Pinpoint the cell where the given text exists, returning its (x, y) midpoint coordinate. 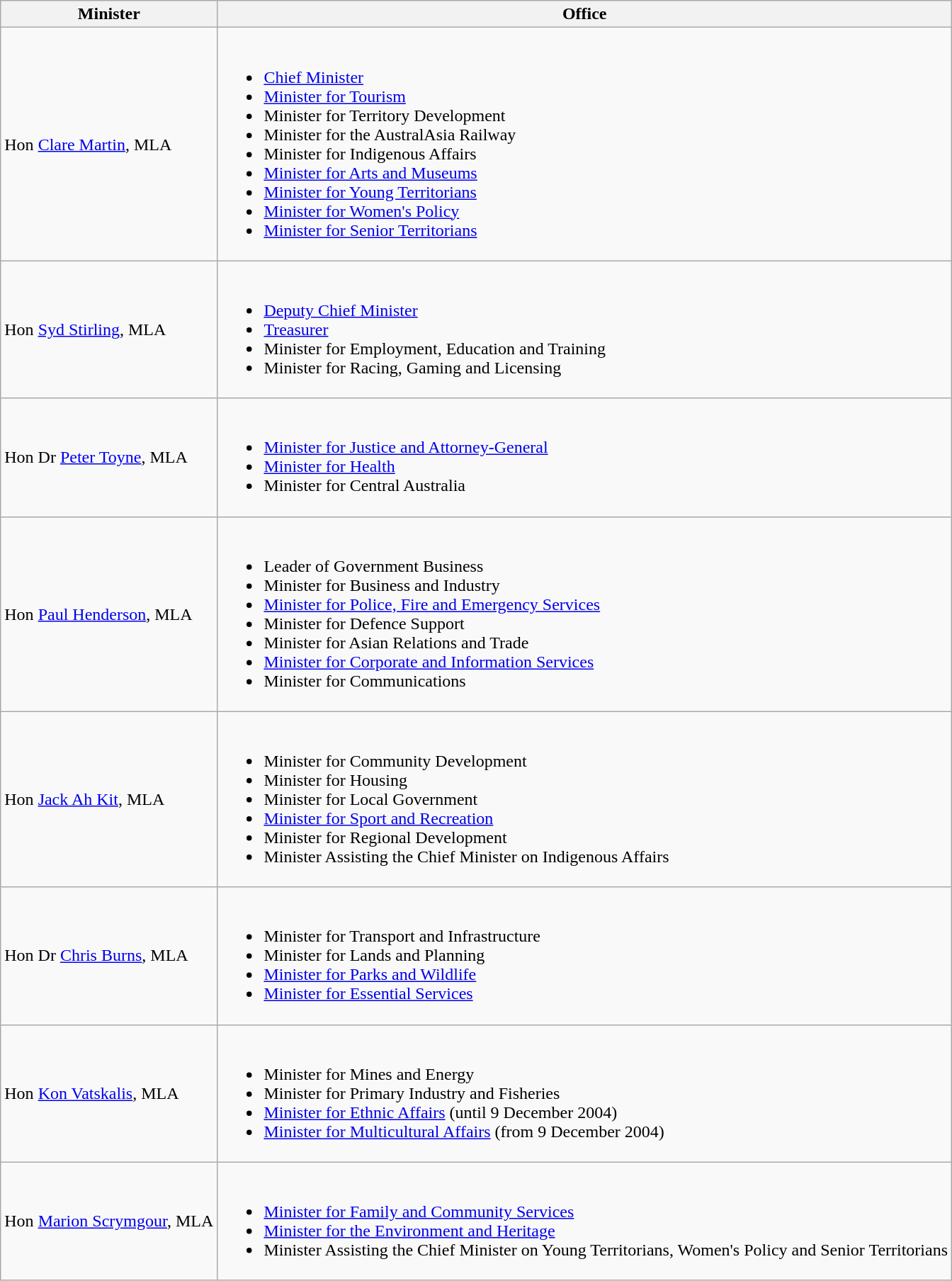
Deputy Chief MinisterTreasurerMinister for Employment, Education and TrainingMinister for Racing, Gaming and Licensing (585, 329)
Hon Marion Scrymgour, MLA (109, 1221)
Hon Kon Vatskalis, MLA (109, 1093)
Hon Clare Martin, MLA (109, 145)
Minister for Justice and Attorney-GeneralMinister for HealthMinister for Central Australia (585, 458)
Hon Dr Peter Toyne, MLA (109, 458)
Office (585, 14)
Hon Paul Henderson, MLA (109, 614)
Minister (109, 14)
Hon Jack Ah Kit, MLA (109, 799)
Hon Syd Stirling, MLA (109, 329)
Minister for Transport and InfrastructureMinister for Lands and PlanningMinister for Parks and WildlifeMinister for Essential Services (585, 956)
Hon Dr Chris Burns, MLA (109, 956)
